Output the [X, Y] coordinate of the center of the cell containing the given text.  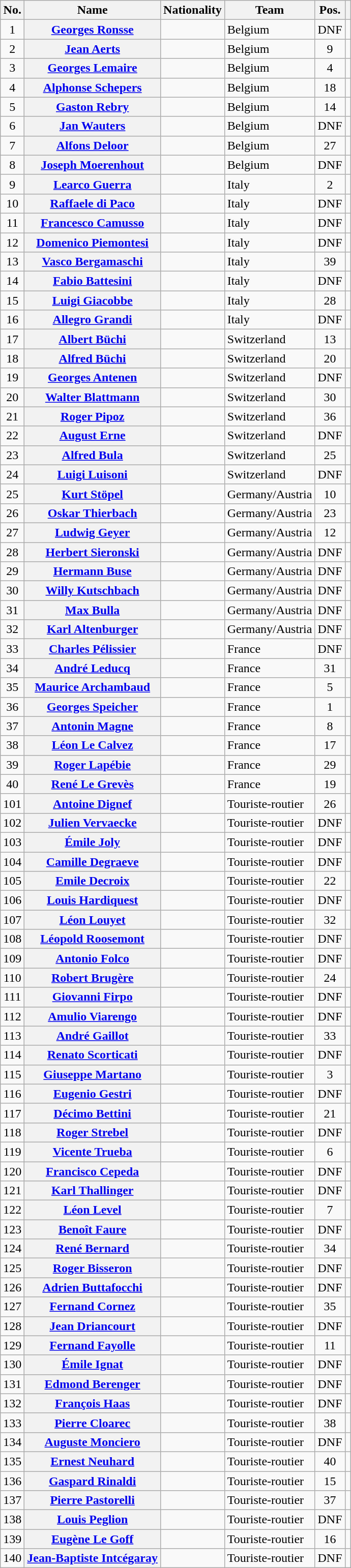
122 [12, 1210]
Alphonse Schepers [93, 87]
Francisco Cepeda [93, 1171]
Louis Peglion [93, 1520]
Giuseppe Martano [93, 1074]
Learco Guerra [93, 184]
104 [12, 862]
105 [12, 881]
Max Bulla [93, 610]
Domenico Piemontesi [93, 243]
Léopold Roosemont [93, 939]
121 [12, 1191]
Adrien Buttafocchi [93, 1287]
Walter Blattmann [93, 397]
Georges Speicher [93, 707]
Décimo Bettini [93, 1113]
Pierre Cloarec [93, 1423]
106 [12, 900]
Kurt Stöpel [93, 494]
127 [12, 1307]
Karl Altenburger [93, 629]
Eugène Le Goff [93, 1539]
Pierre Pastorelli [93, 1500]
Fernand Fayolle [93, 1345]
André Gaillot [93, 1036]
128 [12, 1326]
Allegro Grandi [93, 320]
Ernest Neuhard [93, 1461]
125 [12, 1268]
Georges Ronsse [93, 29]
Léon Louyet [93, 920]
Julien Vervaecke [93, 823]
113 [12, 1036]
Gaston Rebry [93, 107]
131 [12, 1384]
140 [12, 1558]
Louis Hardiquest [93, 900]
Fabio Battesini [93, 281]
Team [270, 10]
Emile Decroix [93, 881]
Charles Pélissier [93, 649]
126 [12, 1287]
134 [12, 1442]
Pos. [330, 10]
103 [12, 842]
135 [12, 1461]
Amulio Viarengo [93, 1016]
Antonin Magne [93, 726]
Oskar Thierbach [93, 513]
130 [12, 1365]
101 [12, 803]
Eugenio Gestri [93, 1094]
Benoît Faure [93, 1229]
102 [12, 823]
138 [12, 1520]
Antonio Folco [93, 958]
Vasco Bergamaschi [93, 262]
Albert Büchi [93, 339]
139 [12, 1539]
Luigi Luisoni [93, 474]
Name [93, 10]
René Le Grevès [93, 784]
118 [12, 1132]
136 [12, 1481]
Fernand Cornez [93, 1307]
Raffaele di Paco [93, 203]
Camille Degraeve [93, 862]
Hermann Buse [93, 571]
Émile Joly [93, 842]
Roger Bisseron [93, 1268]
Francesco Camusso [93, 223]
Roger Pipoz [93, 416]
Alfred Büchi [93, 358]
124 [12, 1249]
137 [12, 1500]
Roger Strebel [93, 1132]
107 [12, 920]
119 [12, 1152]
129 [12, 1345]
Joseph Moerenhout [93, 165]
Jean Aerts [93, 49]
110 [12, 978]
116 [12, 1094]
Vicente Trueba [93, 1152]
120 [12, 1171]
Roger Lapébie [93, 765]
111 [12, 997]
Alfred Bula [93, 455]
114 [12, 1055]
Antoine Dignef [93, 803]
Georges Antenen [93, 378]
Giovanni Firpo [93, 997]
112 [12, 1016]
August Erne [93, 436]
Ludwig Geyer [93, 532]
Nationality [193, 10]
Jean-Baptiste Intcégaray [93, 1558]
René Bernard [93, 1249]
108 [12, 939]
Auguste Monciero [93, 1442]
Gaspard Rinaldi [93, 1481]
Willy Kutschbach [93, 591]
Luigi Giacobbe [93, 300]
Edmond Berenger [93, 1384]
Karl Thallinger [93, 1191]
Jean Driancourt [93, 1326]
Herbert Sieronski [93, 552]
Renato Scorticati [93, 1055]
André Leducq [93, 668]
Émile Ignat [93, 1365]
Léon Level [93, 1210]
123 [12, 1229]
117 [12, 1113]
Alfons Deloor [93, 145]
François Haas [93, 1403]
No. [12, 10]
Maurice Archambaud [93, 687]
Georges Lemaire [93, 68]
Léon Le Calvez [93, 745]
Robert Brugère [93, 978]
Jan Wauters [93, 126]
133 [12, 1423]
132 [12, 1403]
115 [12, 1074]
109 [12, 958]
